Capture the cell that displays the provided text and extract its [X, Y] central coordinate. 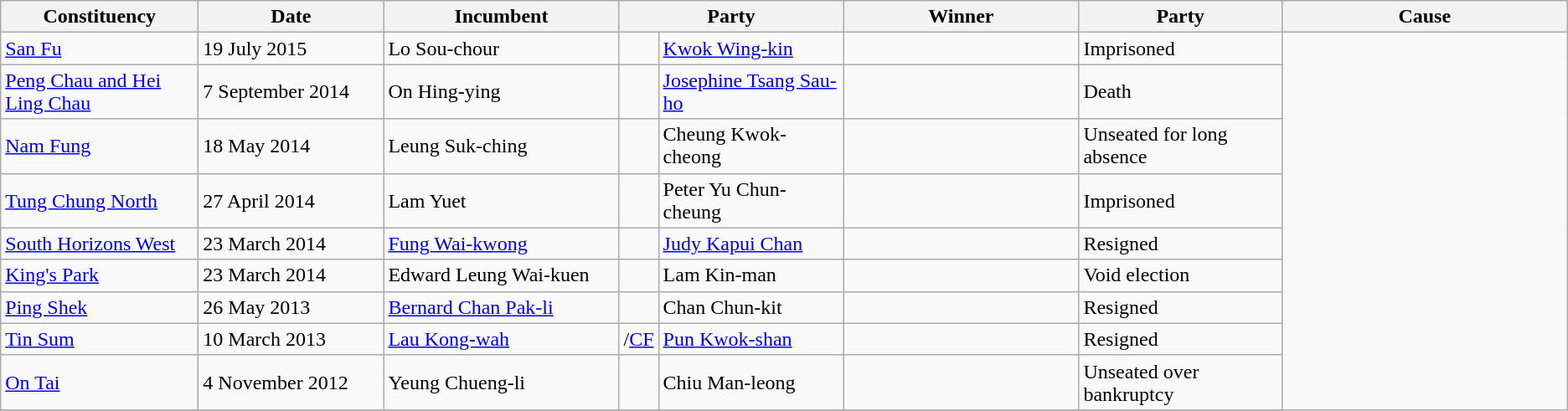
Chan Chun-kit [750, 307]
Josephine Tsang Sau-ho [750, 92]
26 May 2013 [291, 307]
Unseated over bankruptcy [1180, 382]
Peter Yu Chun-cheung [750, 201]
San Fu [100, 49]
Winner [962, 17]
On Tai [100, 382]
Date [291, 17]
7 September 2014 [291, 92]
Kwok Wing-kin [750, 49]
18 May 2014 [291, 146]
Bernard Chan Pak-li [501, 307]
Leung Suk-ching [501, 146]
19 July 2015 [291, 49]
Fung Wai-kwong [501, 244]
Death [1180, 92]
4 November 2012 [291, 382]
Ping Shek [100, 307]
Lam Kin-man [750, 275]
Lo Sou-chour [501, 49]
South Horizons West [100, 244]
Incumbent [501, 17]
Tin Sum [100, 339]
27 April 2014 [291, 201]
Lau Kong-wah [501, 339]
Cause [1424, 17]
Nam Fung [100, 146]
King's Park [100, 275]
Peng Chau and Hei Ling Chau [100, 92]
Tung Chung North [100, 201]
Judy Kapui Chan [750, 244]
/CF [638, 339]
On Hing-ying [501, 92]
Unseated for long absence [1180, 146]
Pun Kwok-shan [750, 339]
Void election [1180, 275]
Chiu Man-leong [750, 382]
Constituency [100, 17]
10 March 2013 [291, 339]
Edward Leung Wai-kuen [501, 275]
Yeung Chueng-li [501, 382]
Lam Yuet [501, 201]
Cheung Kwok-cheong [750, 146]
